Pinpoint the cell where the given text exists, returning its (x, y) midpoint coordinate. 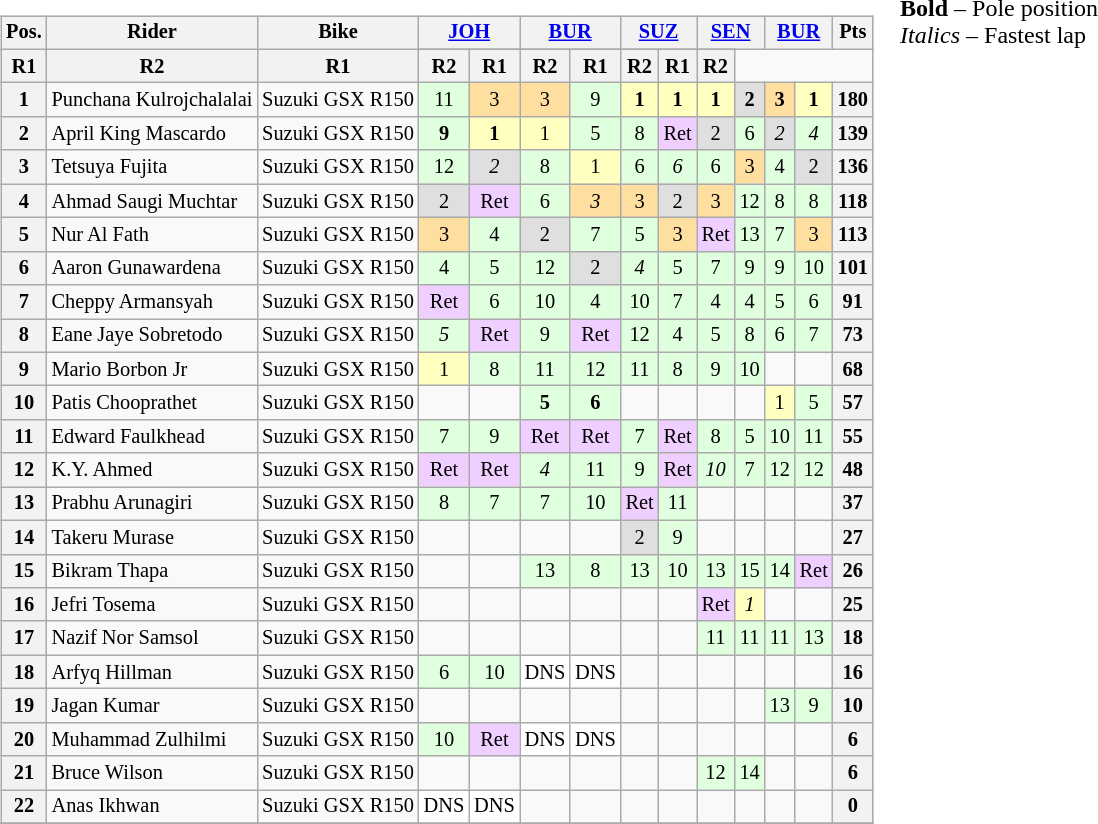
73 (853, 336)
26 (853, 571)
27 (853, 537)
Jagan Kumar (152, 706)
April King Mascardo (152, 134)
Nur Al Fath (152, 235)
Pos. (24, 33)
139 (853, 134)
Tetsuya Fujita (152, 167)
57 (853, 403)
55 (853, 437)
Mario Borbon Jr (152, 369)
Cheppy Armansyah (152, 302)
Rider (152, 33)
Edward Faulkhead (152, 437)
0 (853, 807)
Ahmad Saugi Muchtar (152, 201)
SEN (731, 33)
17 (24, 638)
21 (24, 773)
JOH (470, 33)
Eane Jaye Sobretodo (152, 336)
Takeru Murase (152, 537)
Nazif Nor Samsol (152, 638)
48 (853, 470)
K.Y. Ahmed (152, 470)
68 (853, 369)
Jefri Tosema (152, 605)
Punchana Kulrojchalalai (152, 100)
22 (24, 807)
Arfyq Hillman (152, 672)
136 (853, 167)
Patis Chooprathet (152, 403)
SUZ (659, 33)
118 (853, 201)
Aaron Gunawardena (152, 268)
Bruce Wilson (152, 773)
101 (853, 268)
Anas Ikhwan (152, 807)
Pts (853, 33)
Bikram Thapa (152, 571)
113 (853, 235)
19 (24, 706)
Muhammad Zulhilmi (152, 739)
180 (853, 100)
20 (24, 739)
Prabhu Arunagiri (152, 504)
25 (853, 605)
Bike (338, 33)
91 (853, 302)
37 (853, 504)
